Find where the given text appears and provide that cell's center as [x, y] coordinate. 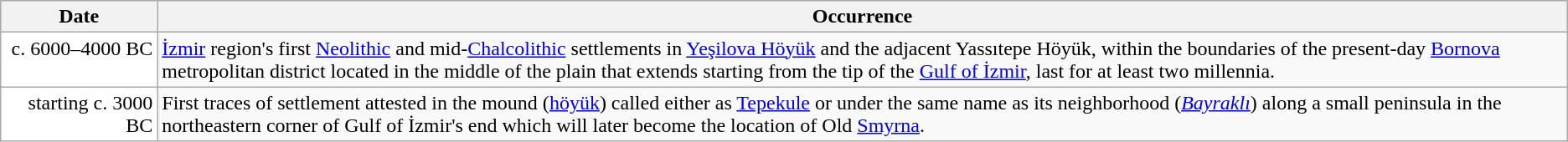
c. 6000–4000 BC [79, 60]
Occurrence [863, 17]
starting c. 3000 BC [79, 114]
Date [79, 17]
